Pinpoint the cell where the given text exists, returning its (X, Y) midpoint coordinate. 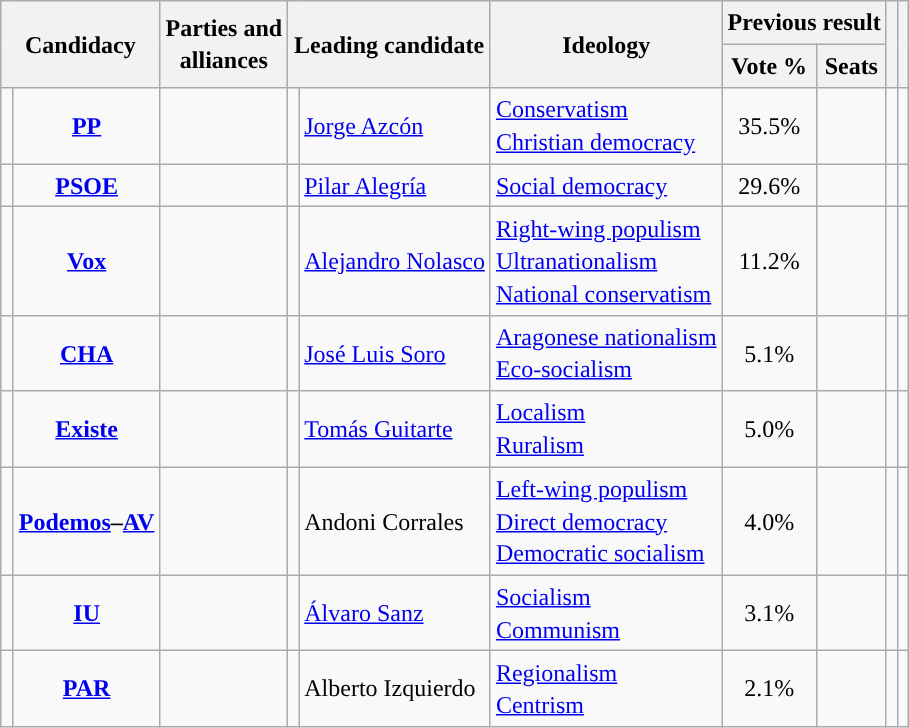
Social democracy (606, 186)
Existe (86, 429)
2.1% (769, 689)
Previous result (804, 22)
SocialismCommunism (606, 613)
Leading candidate (390, 44)
Jorge Azcón (395, 126)
ConservatismChristian democracy (606, 126)
11.2% (769, 261)
Parties andalliances (224, 44)
José Luis Soro (395, 353)
Alejandro Nolasco (395, 261)
Álvaro Sanz (395, 613)
Aragonese nationalismEco-socialism (606, 353)
Pilar Alegría (395, 186)
PP (86, 126)
3.1% (769, 613)
Andoni Corrales (395, 521)
PAR (86, 689)
Vox (86, 261)
Left-wing populismDirect democracyDemocratic socialism (606, 521)
29.6% (769, 186)
Tomás Guitarte (395, 429)
Podemos–AV (86, 521)
4.0% (769, 521)
Right-wing populismUltranationalismNational conservatism (606, 261)
RegionalismCentrism (606, 689)
LocalismRuralism (606, 429)
5.0% (769, 429)
Vote % (769, 66)
Candidacy (80, 44)
Seats (851, 66)
PSOE (86, 186)
35.5% (769, 126)
Alberto Izquierdo (395, 689)
IU (86, 613)
Ideology (606, 44)
CHA (86, 353)
5.1% (769, 353)
